Provide the (x, y) coordinate of the cell's center where the given text is located.  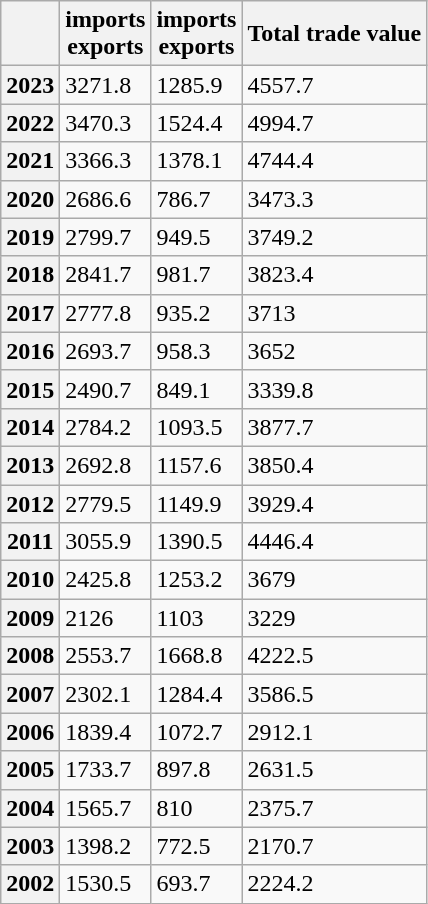
2023 (30, 85)
3713 (334, 313)
849.1 (196, 389)
1253.2 (196, 580)
2019 (30, 237)
1733.7 (106, 770)
958.3 (196, 351)
2912.1 (334, 732)
Total trade value (334, 34)
2302.1 (106, 694)
2777.8 (106, 313)
3823.4 (334, 275)
2016 (30, 351)
2224.2 (334, 884)
3929.4 (334, 503)
2799.7 (106, 237)
2002 (30, 884)
3366.3 (106, 161)
2022 (30, 123)
3586.5 (334, 694)
3470.3 (106, 123)
1668.8 (196, 656)
3877.7 (334, 427)
2010 (30, 580)
3271.8 (106, 85)
3850.4 (334, 465)
1072.7 (196, 732)
2009 (30, 618)
949.5 (196, 237)
2021 (30, 161)
2020 (30, 199)
1157.6 (196, 465)
2003 (30, 846)
3749.2 (334, 237)
2784.2 (106, 427)
3055.9 (106, 542)
772.5 (196, 846)
981.7 (196, 275)
810 (196, 808)
2170.7 (334, 846)
4994.7 (334, 123)
2631.5 (334, 770)
2005 (30, 770)
2017 (30, 313)
1398.2 (106, 846)
3652 (334, 351)
2015 (30, 389)
3679 (334, 580)
1390.5 (196, 542)
1149.9 (196, 503)
2693.7 (106, 351)
3229 (334, 618)
2686.6 (106, 199)
2841.7 (106, 275)
4744.4 (334, 161)
1839.4 (106, 732)
1103 (196, 618)
2779.5 (106, 503)
2011 (30, 542)
2375.7 (334, 808)
2008 (30, 656)
2013 (30, 465)
2006 (30, 732)
2007 (30, 694)
2692.8 (106, 465)
1378.1 (196, 161)
2490.7 (106, 389)
2126 (106, 618)
2425.8 (106, 580)
4557.7 (334, 85)
786.7 (196, 199)
2004 (30, 808)
3473.3 (334, 199)
2012 (30, 503)
2014 (30, 427)
935.2 (196, 313)
3339.8 (334, 389)
1530.5 (106, 884)
1093.5 (196, 427)
1284.4 (196, 694)
2553.7 (106, 656)
1565.7 (106, 808)
4222.5 (334, 656)
4446.4 (334, 542)
2018 (30, 275)
1285.9 (196, 85)
693.7 (196, 884)
897.8 (196, 770)
1524.4 (196, 123)
